Provide the (x, y) coordinate of the cell's center where the given text is located.  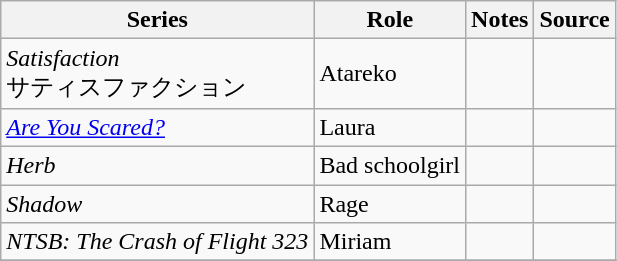
Herb (158, 165)
Rage (390, 203)
Atareko (390, 74)
Laura (390, 127)
Satisfactionサティスファクション (158, 74)
Role (390, 20)
Source (574, 20)
Are You Scared? (158, 127)
Bad schoolgirl (390, 165)
Miriam (390, 242)
NTSB: The Crash of Flight 323 (158, 242)
Notes (500, 20)
Shadow (158, 203)
Series (158, 20)
